Locate the cell with the specified text and output its (X, Y) center coordinate. 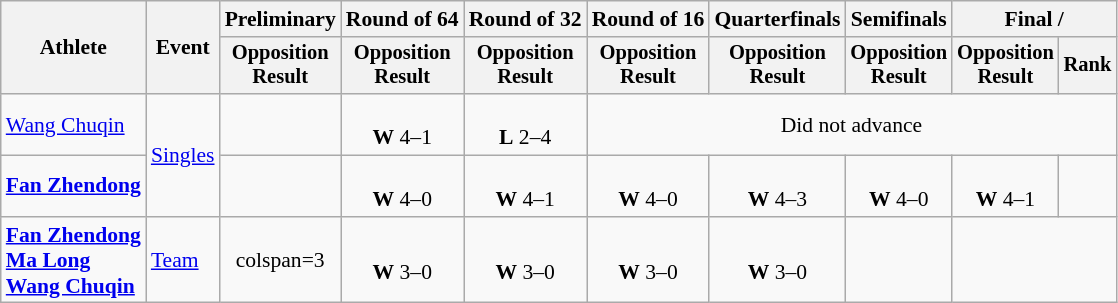
Round of 64 (402, 19)
W 4–3 (777, 186)
L 2–4 (526, 124)
Semifinals (898, 19)
Fan Zhendong (74, 186)
Athlete (74, 48)
Wang Chuqin (74, 124)
Round of 16 (648, 19)
Preliminary (280, 19)
Singles (183, 155)
Did not advance (852, 124)
Rank (1088, 66)
Event (183, 48)
Final / (1034, 19)
Round of 32 (526, 19)
Quarterfinals (777, 19)
